Scan for the cell matching the given text and deliver its (X, Y) coordinate at center. 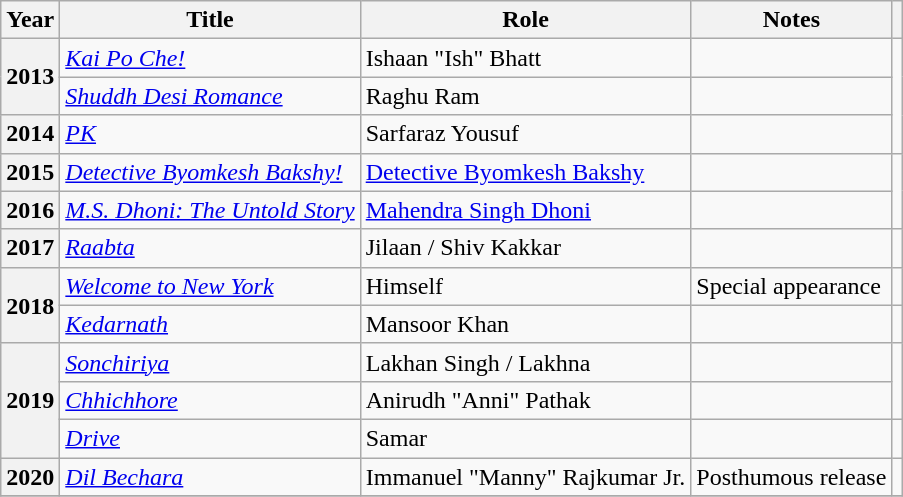
2018 (30, 305)
2016 (30, 210)
Anirudh "Anni" Pathak (526, 400)
Welcome to New York (210, 286)
Lakhan Singh / Lakhna (526, 362)
Samar (526, 438)
2019 (30, 400)
Title (210, 20)
Detective Byomkesh Bakshy (526, 172)
Kedarnath (210, 324)
Himself (526, 286)
2020 (30, 477)
Special appearance (792, 286)
2015 (30, 172)
Kai Po Che! (210, 58)
Mansoor Khan (526, 324)
Chhichhore (210, 400)
Immanuel "Manny" Rajkumar Jr. (526, 477)
Sonchiriya (210, 362)
Ishaan "Ish" Bhatt (526, 58)
Detective Byomkesh Bakshy! (210, 172)
M.S. Dhoni: The Untold Story (210, 210)
2014 (30, 134)
Role (526, 20)
Dil Bechara (210, 477)
Posthumous release (792, 477)
Shuddh Desi Romance (210, 96)
Raabta (210, 248)
Mahendra Singh Dhoni (526, 210)
Notes (792, 20)
Raghu Ram (526, 96)
2013 (30, 77)
Drive (210, 438)
Jilaan / Shiv Kakkar (526, 248)
PK (210, 134)
Year (30, 20)
Sarfaraz Yousuf (526, 134)
2017 (30, 248)
